For the text-containing cell, return its midpoint in (X, Y) coordinate format. 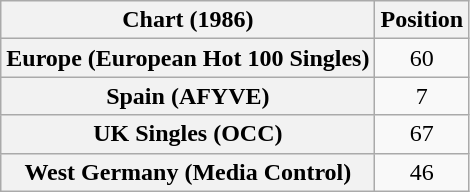
46 (422, 172)
67 (422, 134)
Chart (1986) (188, 20)
Europe (European Hot 100 Singles) (188, 58)
7 (422, 96)
60 (422, 58)
Position (422, 20)
Spain (AFYVE) (188, 96)
West Germany (Media Control) (188, 172)
UK Singles (OCC) (188, 134)
